Scan for the cell matching the given text and deliver its (X, Y) coordinate at center. 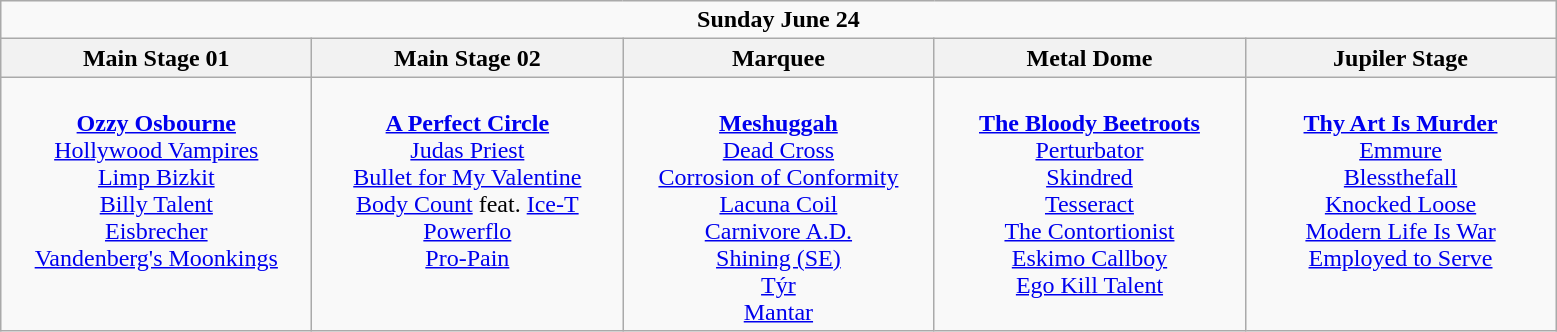
Meshuggah Dead Cross Corrosion of Conformity Lacuna Coil Carnivore A.D. Shining (SE) Týr Mantar (778, 204)
Metal Dome (1090, 58)
The Bloody Beetroots Perturbator Skindred Tesseract The Contortionist Eskimo Callboy Ego Kill Talent (1090, 204)
Main Stage 02 (468, 58)
Main Stage 01 (156, 58)
Sunday June 24 (778, 20)
A Perfect Circle Judas Priest Bullet for My Valentine Body Count feat. Ice-T Powerflo Pro-Pain (468, 204)
Marquee (778, 58)
Ozzy Osbourne Hollywood Vampires Limp Bizkit Billy Talent Eisbrecher Vandenberg's Moonkings (156, 204)
Jupiler Stage (1400, 58)
Thy Art Is Murder Emmure Blessthefall Knocked Loose Modern Life Is War Employed to Serve (1400, 204)
